Return [x, y] of the center of cell containing provided text 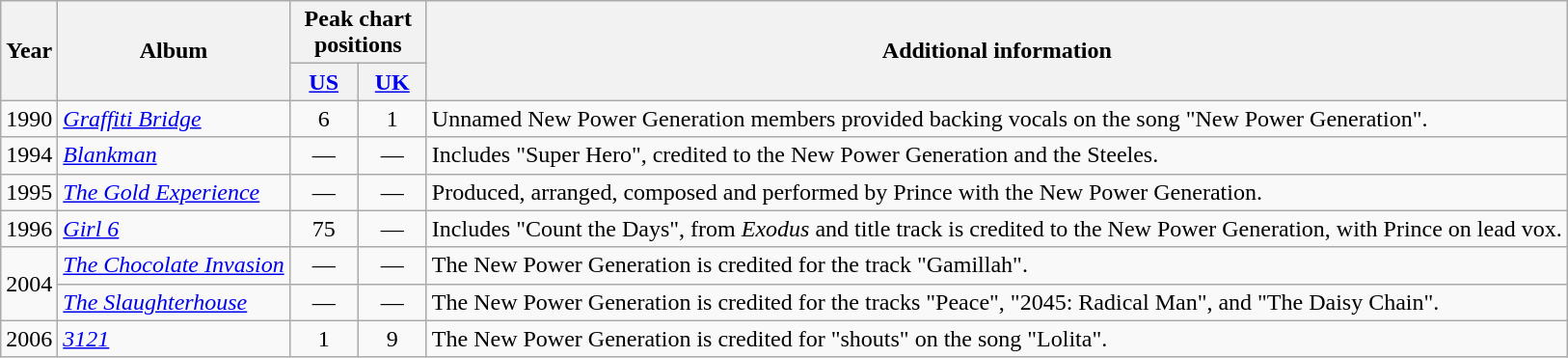
Includes "Super Hero", credited to the New Power Generation and the Steeles. [997, 155]
The New Power Generation is credited for "shouts" on the song "Lolita". [997, 339]
3121 [174, 339]
9 [392, 339]
UK [392, 82]
Year [29, 50]
The Chocolate Invasion [174, 265]
1994 [29, 155]
Album [174, 50]
2004 [29, 284]
The Gold Experience [174, 192]
The New Power Generation is credited for the track "Gamillah". [997, 265]
US [324, 82]
Girl 6 [174, 229]
2006 [29, 339]
Produced, arranged, composed and performed by Prince with the New Power Generation. [997, 192]
Includes "Count the Days", from Exodus and title track is credited to the New Power Generation, with Prince on lead vox. [997, 229]
1995 [29, 192]
1990 [29, 119]
Peak chart positions [358, 33]
The New Power Generation is credited for the tracks "Peace", "2045: Radical Man", and "The Daisy Chain". [997, 302]
The Slaughterhouse [174, 302]
Blankman [174, 155]
75 [324, 229]
Graffiti Bridge [174, 119]
Additional information [997, 50]
1996 [29, 229]
Unnamed New Power Generation members provided backing vocals on the song "New Power Generation". [997, 119]
6 [324, 119]
